Identify which cell holds the provided text, then report its [X, Y] central coordinate. 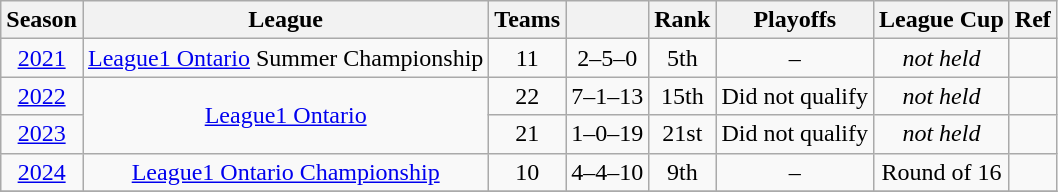
League [285, 20]
Playoffs [795, 20]
League1 Ontario Championship [285, 172]
Teams [528, 20]
11 [528, 58]
2023 [42, 134]
Season [42, 20]
10 [528, 172]
League Cup [942, 20]
League1 Ontario Summer Championship [285, 58]
22 [528, 96]
1–0–19 [608, 134]
2024 [42, 172]
2021 [42, 58]
2–5–0 [608, 58]
9th [682, 172]
7–1–13 [608, 96]
League1 Ontario [285, 115]
21st [682, 134]
2022 [42, 96]
5th [682, 58]
15th [682, 96]
21 [528, 134]
Round of 16 [942, 172]
Ref [1032, 20]
Rank [682, 20]
4–4–10 [608, 172]
